Return the [X, Y] coordinate for the center point of the cell that contains the specified text.  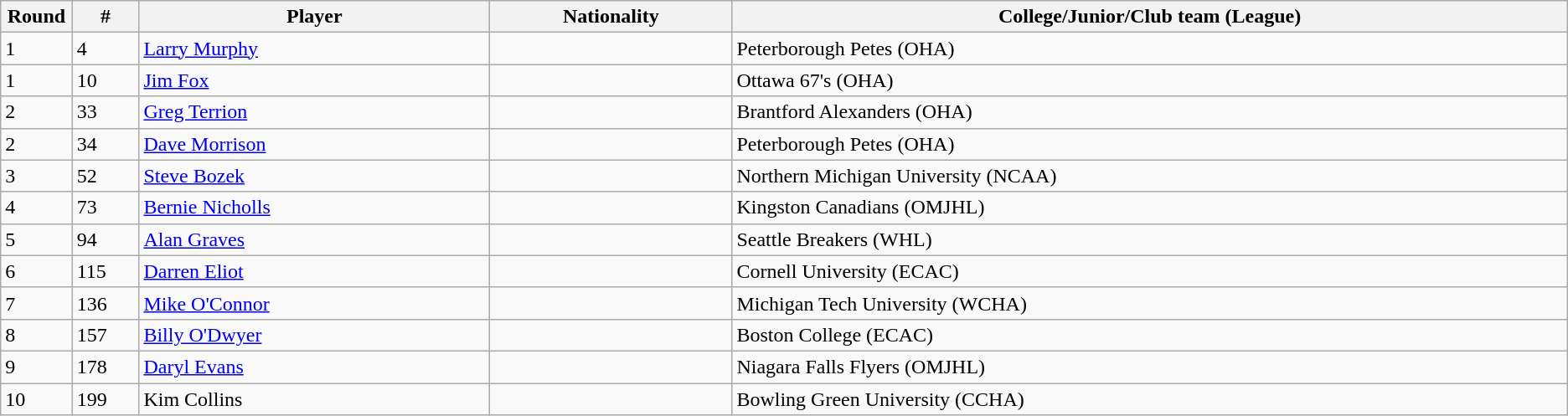
136 [106, 303]
Alan Graves [315, 239]
9 [37, 367]
Daryl Evans [315, 367]
94 [106, 239]
3 [37, 176]
Bowling Green University (CCHA) [1149, 399]
College/Junior/Club team (League) [1149, 17]
73 [106, 208]
Player [315, 17]
Jim Fox [315, 80]
Niagara Falls Flyers (OMJHL) [1149, 367]
Darren Eliot [315, 271]
Billy O'Dwyer [315, 335]
Boston College (ECAC) [1149, 335]
Michigan Tech University (WCHA) [1149, 303]
Kingston Canadians (OMJHL) [1149, 208]
6 [37, 271]
Brantford Alexanders (OHA) [1149, 112]
Greg Terrion [315, 112]
52 [106, 176]
Steve Bozek [315, 176]
178 [106, 367]
157 [106, 335]
Ottawa 67's (OHA) [1149, 80]
Nationality [611, 17]
Round [37, 17]
5 [37, 239]
Northern Michigan University (NCAA) [1149, 176]
8 [37, 335]
199 [106, 399]
Mike O'Connor [315, 303]
Larry Murphy [315, 49]
# [106, 17]
34 [106, 144]
Seattle Breakers (WHL) [1149, 239]
Cornell University (ECAC) [1149, 271]
33 [106, 112]
7 [37, 303]
115 [106, 271]
Dave Morrison [315, 144]
Bernie Nicholls [315, 208]
Kim Collins [315, 399]
